Provide the (x, y) coordinate of the cell's center where the given text is located.  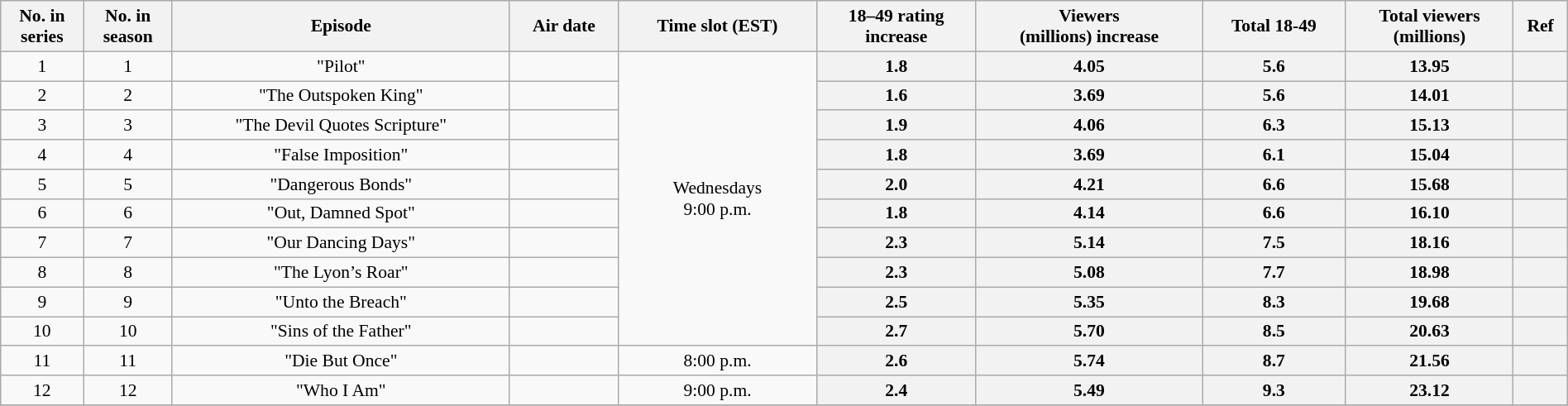
"The Devil Quotes Scripture" (341, 126)
8.3 (1274, 302)
18–49 ratingincrease (896, 26)
18.16 (1429, 243)
4.14 (1088, 213)
Viewers(millions) increase (1088, 26)
Total 18-49 (1274, 26)
"Pilot" (341, 66)
21.56 (1429, 361)
15.13 (1429, 126)
20.63 (1429, 332)
2.6 (896, 361)
6.1 (1274, 155)
No. inseries (42, 26)
5.70 (1088, 332)
"Who I Am" (341, 390)
9.3 (1274, 390)
9:00 p.m. (718, 390)
15.68 (1429, 184)
5.74 (1088, 361)
4.05 (1088, 66)
Ref (1540, 26)
18.98 (1429, 273)
Air date (564, 26)
Total viewers(millions) (1429, 26)
7.5 (1274, 243)
Wednesdays9:00 p.m. (718, 198)
14.01 (1429, 96)
"False Imposition" (341, 155)
"Die But Once" (341, 361)
5.14 (1088, 243)
7.7 (1274, 273)
2.7 (896, 332)
8:00 p.m. (718, 361)
15.04 (1429, 155)
5.49 (1088, 390)
"Our Dancing Days" (341, 243)
16.10 (1429, 213)
"Out, Damned Spot" (341, 213)
4.21 (1088, 184)
1.6 (896, 96)
8.7 (1274, 361)
5.35 (1088, 302)
"The Lyon’s Roar" (341, 273)
19.68 (1429, 302)
13.95 (1429, 66)
"Dangerous Bonds" (341, 184)
"Sins of the Father" (341, 332)
2.0 (896, 184)
1.9 (896, 126)
23.12 (1429, 390)
8.5 (1274, 332)
5.08 (1088, 273)
"Unto the Breach" (341, 302)
"The Outspoken King" (341, 96)
4.06 (1088, 126)
Episode (341, 26)
Time slot (EST) (718, 26)
6.3 (1274, 126)
2.5 (896, 302)
2.4 (896, 390)
No. inseason (128, 26)
